Identify which cell holds the provided text, then report its [x, y] central coordinate. 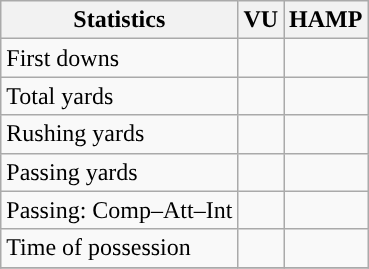
Passing: Comp–Att–Int [120, 210]
Statistics [120, 20]
Rushing yards [120, 134]
VU [261, 20]
Total yards [120, 96]
First downs [120, 58]
HAMP [326, 20]
Time of possession [120, 248]
Passing yards [120, 172]
